Detect which cell encompasses the target text, then output its [X, Y] center coordinate. 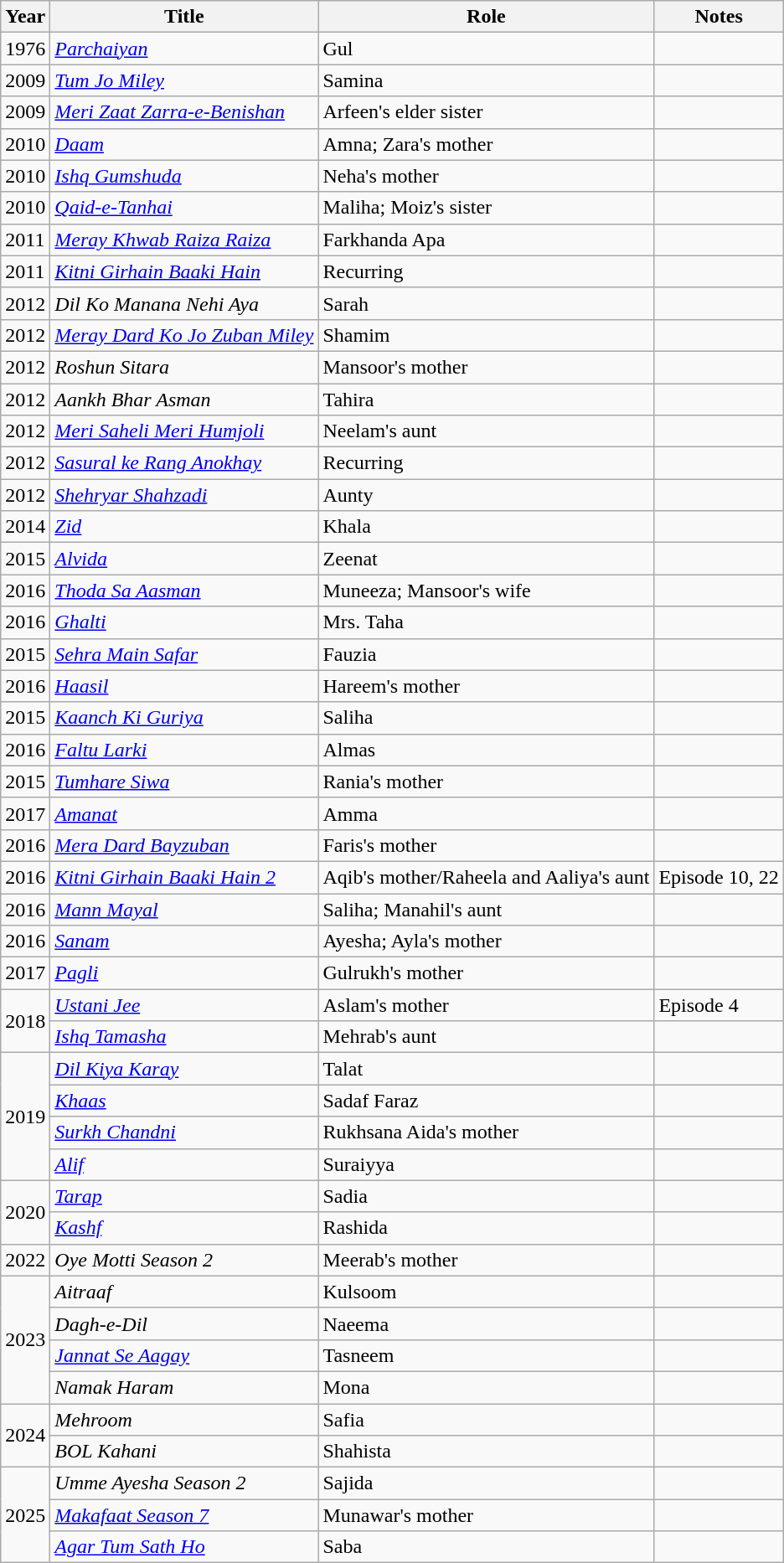
Amma [486, 813]
Dil Kiya Karay [184, 1069]
2024 [25, 1436]
Role [486, 17]
Almas [486, 750]
Mehrab's aunt [486, 1037]
Neelam's aunt [486, 431]
2018 [25, 1021]
Meerab's mother [486, 1260]
Mrs. Taha [486, 622]
Tum Jo Miley [184, 80]
Kashf [184, 1228]
Aslam's mother [486, 1005]
Makafaat Season 7 [184, 1515]
Kitni Girhain Baaki Hain 2 [184, 877]
Parchaiyan [184, 49]
Amanat [184, 813]
Gul [486, 49]
Talat [486, 1069]
Pagli [184, 973]
Khala [486, 527]
2022 [25, 1260]
Alvida [184, 559]
Jannat Se Aagay [184, 1355]
Arfeen's elder sister [486, 112]
Shamim [486, 335]
Aqib's mother/Raheela and Aaliya's aunt [486, 877]
Khaas [184, 1101]
Mansoor's mother [486, 367]
2023 [25, 1339]
Year [25, 17]
Qaid-e-Tanhai [184, 208]
Shahista [486, 1452]
Kaanch Ki Guriya [184, 718]
BOL Kahani [184, 1452]
Gulrukh's mother [486, 973]
2025 [25, 1515]
Umme Ayesha Season 2 [184, 1483]
Samina [486, 80]
Rashida [486, 1228]
Ishq Tamasha [184, 1037]
Faris's mother [486, 845]
Faltu Larki [184, 750]
Neha's mother [486, 176]
Safia [486, 1420]
Notes [719, 17]
Aitraaf [184, 1292]
Saliha; Manahil's aunt [486, 909]
Meri Saheli Meri Humjoli [184, 431]
Zid [184, 527]
Sehra Main Safar [184, 654]
Tahira [486, 400]
Episode 4 [719, 1005]
Farkhanda Apa [486, 240]
Naeema [486, 1323]
Sadia [486, 1196]
Saba [486, 1547]
Thoda Sa Aasman [184, 591]
Munawar's mother [486, 1515]
Ishq Gumshuda [184, 176]
Dagh-e-Dil [184, 1323]
Shehryar Shahzadi [184, 495]
Ayesha; Ayla's mother [486, 941]
Sasural ke Rang Anokhay [184, 463]
Amna; Zara's mother [486, 144]
Mera Dard Bayzuban [184, 845]
Fauzia [486, 654]
Mehroom [184, 1420]
Alif [184, 1164]
Mona [486, 1387]
Sanam [184, 941]
Meray Khwab Raiza Raiza [184, 240]
Zeenat [486, 559]
Kulsoom [486, 1292]
Episode 10, 22 [719, 877]
2020 [25, 1212]
Ustani Jee [184, 1005]
Daam [184, 144]
Kitni Girhain Baaki Hain [184, 271]
Suraiyya [486, 1164]
Tarap [184, 1196]
Tumhare Siwa [184, 781]
Namak Haram [184, 1387]
Surkh Chandni [184, 1132]
Sarah [486, 303]
Rukhsana Aida's mother [486, 1132]
Oye Motti Season 2 [184, 1260]
Maliha; Moiz's sister [486, 208]
2014 [25, 527]
1976 [25, 49]
Sadaf Faraz [486, 1101]
Aankh Bhar Asman [184, 400]
Dil Ko Manana Nehi Aya [184, 303]
Aunty [486, 495]
Sajida [486, 1483]
Haasil [184, 686]
Meri Zaat Zarra-e-Benishan [184, 112]
Saliha [486, 718]
Rania's mother [486, 781]
Hareem's mother [486, 686]
Ghalti [184, 622]
Meray Dard Ko Jo Zuban Miley [184, 335]
2019 [25, 1117]
Tasneem [486, 1355]
Title [184, 17]
Mann Mayal [184, 909]
Roshun Sitara [184, 367]
Muneeza; Mansoor's wife [486, 591]
Agar Tum Sath Ho [184, 1547]
